Output the [X, Y] coordinate of the center of the cell containing the given text.  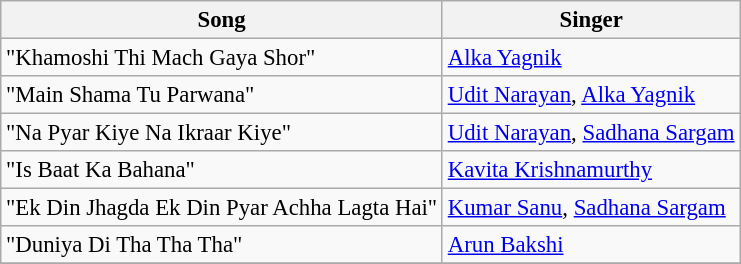
Alka Yagnik [590, 58]
Song [222, 20]
Udit Narayan, Alka Yagnik [590, 95]
"Na Pyar Kiye Na Ikraar Kiye" [222, 133]
"Khamoshi Thi Mach Gaya Shor" [222, 58]
"Ek Din Jhagda Ek Din Pyar Achha Lagta Hai" [222, 208]
"Duniya Di Tha Tha Tha" [222, 245]
Udit Narayan, Sadhana Sargam [590, 133]
Kumar Sanu, Sadhana Sargam [590, 208]
Arun Bakshi [590, 245]
Singer [590, 20]
"Main Shama Tu Parwana" [222, 95]
"Is Baat Ka Bahana" [222, 170]
Kavita Krishnamurthy [590, 170]
